Provide the [x, y] coordinate of the cell's center where the given text is located.  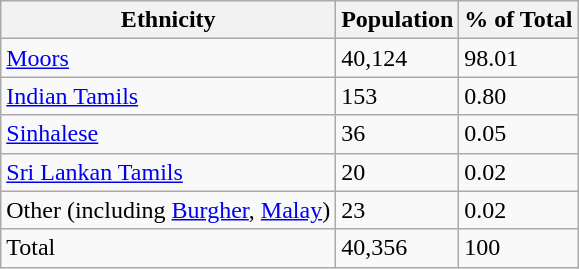
% of Total [518, 20]
20 [398, 172]
Other (including Burgher, Malay) [168, 210]
Indian Tamils [168, 96]
100 [518, 248]
153 [398, 96]
Population [398, 20]
36 [398, 134]
23 [398, 210]
Total [168, 248]
Moors [168, 58]
0.05 [518, 134]
40,124 [398, 58]
40,356 [398, 248]
Sri Lankan Tamils [168, 172]
98.01 [518, 58]
0.80 [518, 96]
Sinhalese [168, 134]
Ethnicity [168, 20]
